From the cell containing the given text, extract its center point as [x, y] coordinate. 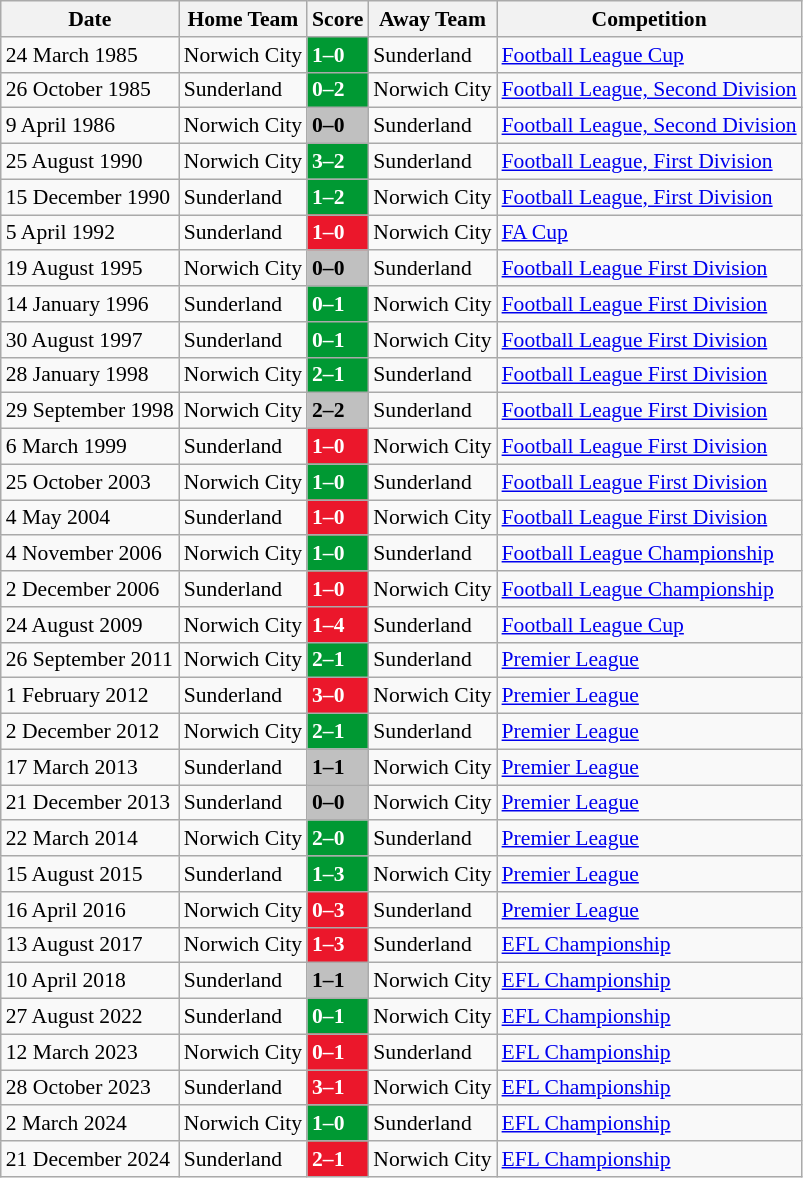
1–4 [338, 625]
2 December 2012 [90, 732]
Home Team [243, 19]
24 August 2009 [90, 625]
29 September 1998 [90, 411]
2–2 [338, 411]
22 March 2014 [90, 839]
25 August 1990 [90, 162]
13 August 2017 [90, 945]
3–2 [338, 162]
26 September 2011 [90, 660]
30 August 1997 [90, 340]
2–0 [338, 839]
4 November 2006 [90, 554]
24 March 1985 [90, 55]
21 December 2013 [90, 803]
9 April 1986 [90, 126]
12 March 2023 [90, 1052]
4 May 2004 [90, 518]
Date [90, 19]
14 January 1996 [90, 304]
Competition [650, 19]
0–3 [338, 910]
15 December 1990 [90, 197]
1–2 [338, 197]
19 August 1995 [90, 269]
10 April 2018 [90, 981]
15 August 2015 [90, 874]
3–1 [338, 1088]
28 January 1998 [90, 375]
17 March 2013 [90, 767]
27 August 2022 [90, 1017]
6 March 1999 [90, 447]
26 October 1985 [90, 90]
FA Cup [650, 233]
Score [338, 19]
21 December 2024 [90, 1159]
3–0 [338, 696]
2 December 2006 [90, 589]
1 February 2012 [90, 696]
2 March 2024 [90, 1124]
0–2 [338, 90]
25 October 2003 [90, 482]
Away Team [432, 19]
5 April 1992 [90, 233]
28 October 2023 [90, 1088]
16 April 2016 [90, 910]
